Output the [x, y] coordinate of the center of the cell containing the given text.  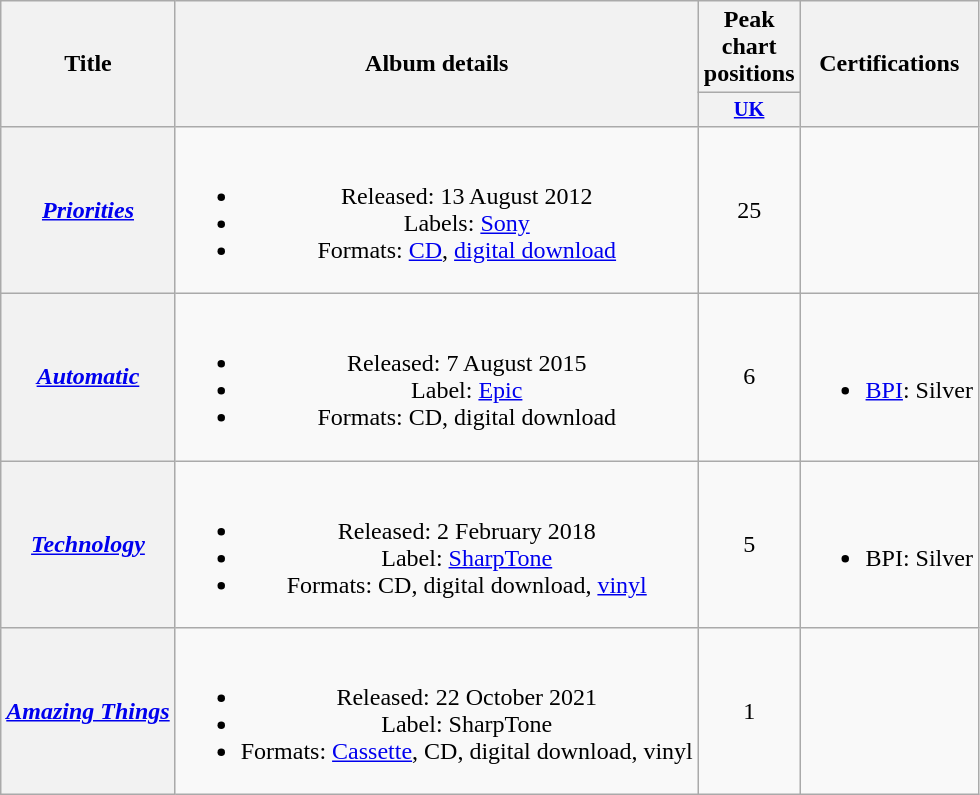
Certifications [889, 64]
Technology [88, 544]
Released: 7 August 2015Label: EpicFormats: CD, digital download [436, 378]
6 [749, 378]
Released: 22 October 2021Label: SharpToneFormats: Cassette, CD, digital download, vinyl [436, 712]
1 [749, 712]
Peak chart positions [749, 47]
Priorities [88, 210]
Released: 13 August 2012Labels: SonyFormats: CD, digital download [436, 210]
25 [749, 210]
Title [88, 64]
5 [749, 544]
Album details [436, 64]
UK [749, 110]
Automatic [88, 378]
Released: 2 February 2018Label: SharpToneFormats: CD, digital download, vinyl [436, 544]
Amazing Things [88, 712]
